Find where the given text appears and provide that cell's center as [X, Y] coordinate. 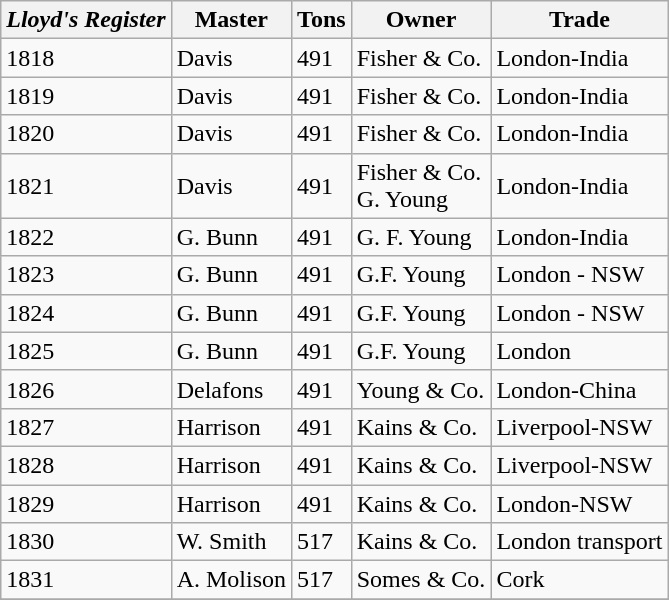
W. Smith [231, 542]
Cork [580, 580]
Trade [580, 20]
Tons [322, 20]
1818 [86, 58]
1827 [86, 427]
London-China [580, 389]
1826 [86, 389]
1822 [86, 237]
1821 [86, 186]
Fisher & Co.G. Young [421, 186]
Master [231, 20]
London [580, 351]
1830 [86, 542]
A. Molison [231, 580]
G. F. Young [421, 237]
Owner [421, 20]
1829 [86, 503]
1819 [86, 96]
1828 [86, 465]
1824 [86, 313]
1820 [86, 134]
1825 [86, 351]
1831 [86, 580]
London transport [580, 542]
Delafons [231, 389]
1823 [86, 275]
Young & Co. [421, 389]
London-NSW [580, 503]
Lloyd's Register [86, 20]
Somes & Co. [421, 580]
